From the cell containing the given text, extract its center point as (X, Y) coordinate. 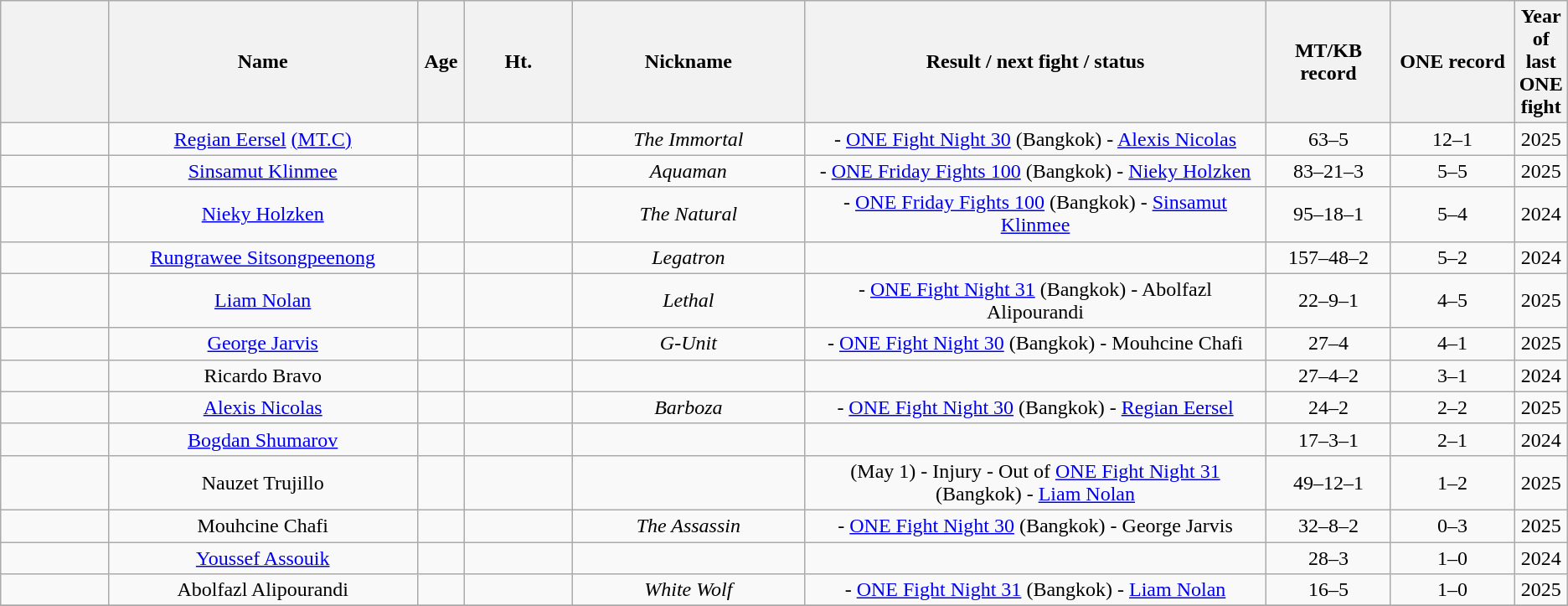
- ONE Fight Night 31 (Bangkok) - Liam Nolan (1035, 590)
- ONE Fight Night 30 (Bangkok) - Alexis Nicolas (1035, 139)
- ONE Friday Fights 100 (Bangkok) - Nieky Holzken (1035, 171)
Youssef Assouik (263, 557)
27–4 (1328, 344)
Nickname (689, 62)
2–2 (1452, 407)
Regian Eersel (MT.C) (263, 139)
George Jarvis (263, 344)
16–5 (1328, 590)
5–5 (1452, 171)
4–5 (1452, 300)
Rungrawee Sitsongpeenong (263, 257)
White Wolf (689, 590)
The Natural (689, 215)
3–1 (1452, 376)
Ht. (518, 62)
Liam Nolan (263, 300)
2–1 (1452, 439)
The Immortal (689, 139)
32–8–2 (1328, 526)
Name (263, 62)
MT/KB record (1328, 62)
Barboza (689, 407)
63–5 (1328, 139)
Nauzet Trujillo (263, 483)
24–2 (1328, 407)
12–1 (1452, 139)
Legatron (689, 257)
83–21–3 (1328, 171)
27–4–2 (1328, 376)
22–9–1 (1328, 300)
5–4 (1452, 215)
95–18–1 (1328, 215)
Sinsamut Klinmee (263, 171)
Nieky Holzken (263, 215)
- ONE Fight Night 30 (Bangkok) - George Jarvis (1035, 526)
Alexis Nicolas (263, 407)
17–3–1 (1328, 439)
- ONE Fight Night 30 (Bangkok) - Regian Eersel (1035, 407)
The Assassin (689, 526)
1–2 (1452, 483)
Ricardo Bravo (263, 376)
(May 1) - Injury - Out of ONE Fight Night 31 (Bangkok) - Liam Nolan (1035, 483)
Year of last ONE fight (1541, 62)
ONE record (1452, 62)
G-Unit (689, 344)
157–48–2 (1328, 257)
Result / next fight / status (1035, 62)
4–1 (1452, 344)
5–2 (1452, 257)
Bogdan Shumarov (263, 439)
- ONE Friday Fights 100 (Bangkok) - Sinsamut Klinmee (1035, 215)
49–12–1 (1328, 483)
Mouhcine Chafi (263, 526)
Lethal (689, 300)
Age (441, 62)
0–3 (1452, 526)
28–3 (1328, 557)
- ONE Fight Night 31 (Bangkok) - Abolfazl Alipourandi (1035, 300)
Abolfazl Alipourandi (263, 590)
Aquaman (689, 171)
- ONE Fight Night 30 (Bangkok) - Mouhcine Chafi (1035, 344)
